Output the (x, y) coordinate of the center of the cell containing the given text.  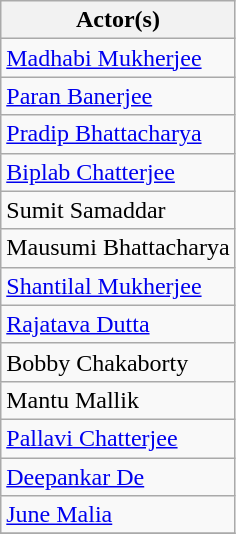
Actor(s) (118, 20)
Pradip Bhattacharya (118, 134)
Rajatava Dutta (118, 324)
Pallavi Chatterjee (118, 438)
Biplab Chatterjee (118, 172)
Shantilal Mukherjee (118, 286)
Sumit Samaddar (118, 210)
Mausumi Bhattacharya (118, 248)
Mantu Mallik (118, 400)
June Malia (118, 515)
Paran Banerjee (118, 96)
Deepankar De (118, 477)
Bobby Chakaborty (118, 362)
Madhabi Mukherjee (118, 58)
